Return [X, Y] of the center of cell containing provided text 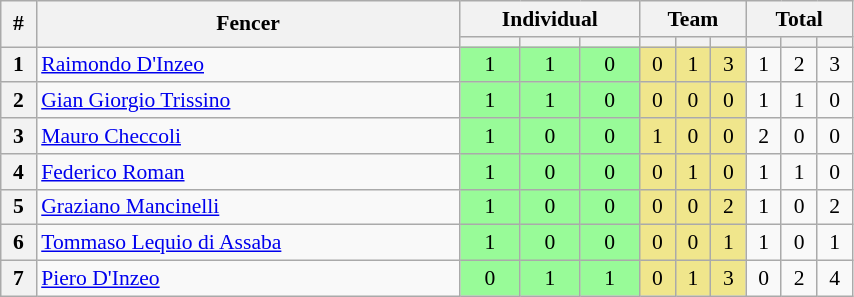
Mauro Checcoli [248, 136]
Piero D'Inzeo [248, 279]
Gian Giorgio Trissino [248, 101]
6 [18, 243]
Federico Roman [248, 172]
Raimondo D'Inzeo [248, 65]
Fencer [248, 24]
Individual [550, 19]
5 [18, 207]
Tommaso Lequio di Assaba [248, 243]
7 [18, 279]
# [18, 24]
Total [799, 19]
Graziano Mancinelli [248, 207]
Team [693, 19]
